Search for the cell housing the specified text and yield its [X, Y] center coordinate. 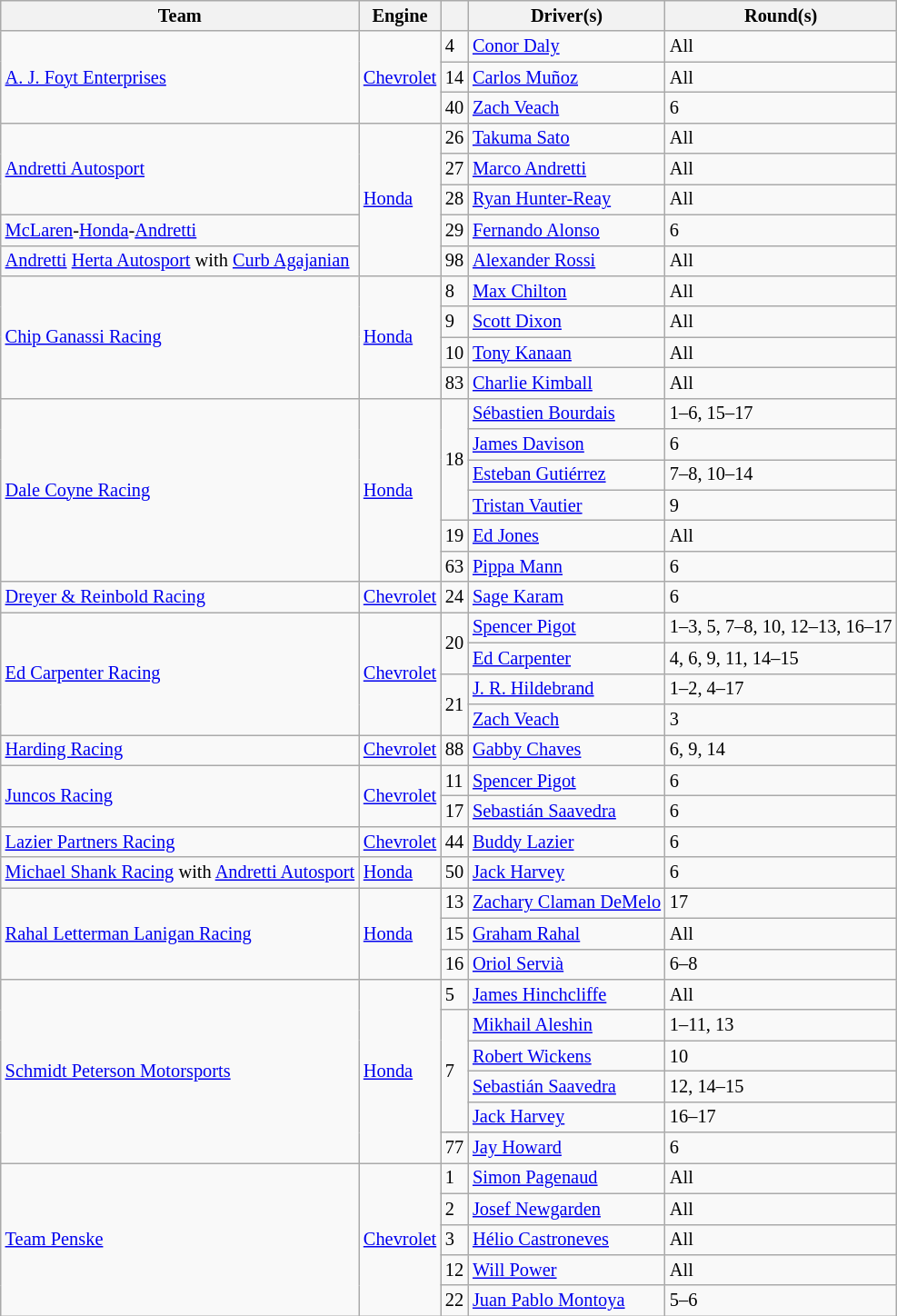
Juan Pablo Montoya [567, 1301]
Carlos Muñoz [567, 77]
Tristan Vautier [567, 505]
15 [454, 933]
Schmidt Peterson Motorsports [180, 1071]
Sébastien Bourdais [567, 414]
Ed Carpenter [567, 658]
Oriol Servià [567, 964]
Charlie Kimball [567, 383]
6–8 [781, 964]
28 [454, 199]
88 [454, 750]
16–17 [781, 1117]
7–8, 10–14 [781, 474]
44 [454, 842]
13 [454, 902]
Rahal Letterman Lanigan Racing [180, 932]
1–6, 15–17 [781, 414]
12, 14–15 [781, 1086]
James Davison [567, 444]
J. R. Hildebrand [567, 689]
19 [454, 535]
27 [454, 169]
Engine [400, 15]
16 [454, 964]
22 [454, 1301]
Pippa Mann [567, 566]
1–11, 13 [781, 1025]
Michael Shank Racing with Andretti Autosport [180, 872]
Round(s) [781, 15]
1–3, 5, 7–8, 10, 12–13, 16–17 [781, 627]
50 [454, 872]
18 [454, 460]
1–2, 4–17 [781, 689]
83 [454, 383]
4 [454, 46]
Team [180, 15]
24 [454, 597]
Chip Ganassi Racing [180, 336]
40 [454, 107]
Andretti Herta Autosport with Curb Agajanian [180, 261]
Ed Carpenter Racing [180, 673]
Will Power [567, 1270]
Lazier Partners Racing [180, 842]
Mikhail Aleshin [567, 1025]
Zachary Claman DeMelo [567, 902]
Robert Wickens [567, 1056]
Ed Jones [567, 535]
Takuma Sato [567, 138]
Jay Howard [567, 1148]
14 [454, 77]
Fernando Alonso [567, 230]
Andretti Autosport [180, 169]
Team Penske [180, 1239]
Scott Dixon [567, 322]
Sage Karam [567, 597]
2 [454, 1209]
29 [454, 230]
20 [454, 642]
Graham Rahal [567, 933]
63 [454, 566]
Josef Newgarden [567, 1209]
8 [454, 291]
4, 6, 9, 11, 14–15 [781, 658]
McLaren-Honda-Andretti [180, 230]
Ryan Hunter-Reay [567, 199]
Juncos Racing [180, 796]
5 [454, 994]
Esteban Gutiérrez [567, 474]
1 [454, 1178]
Driver(s) [567, 15]
77 [454, 1148]
Harding Racing [180, 750]
Buddy Lazier [567, 842]
Conor Daly [567, 46]
98 [454, 261]
Dreyer & Reinbold Racing [180, 597]
Alexander Rossi [567, 261]
Max Chilton [567, 291]
11 [454, 781]
26 [454, 138]
Dale Coyne Racing [180, 490]
21 [454, 703]
7 [454, 1071]
A. J. Foyt Enterprises [180, 76]
12 [454, 1270]
5–6 [781, 1301]
Marco Andretti [567, 169]
Gabby Chaves [567, 750]
James Hinchcliffe [567, 994]
Simon Pagenaud [567, 1178]
Tony Kanaan [567, 353]
Hélio Castroneves [567, 1240]
6, 9, 14 [781, 750]
